Determine the (x, y) coordinate at the center of the cell enclosing the given text.  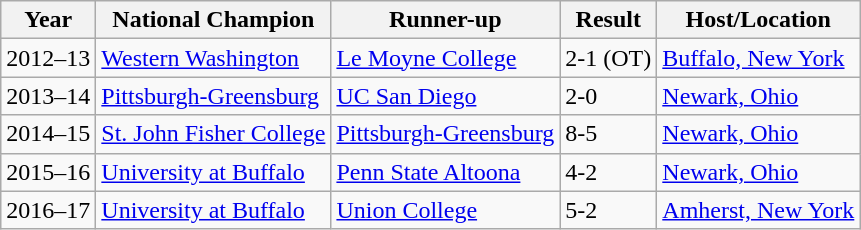
UC San Diego (446, 96)
2015–16 (48, 172)
St. John Fisher College (214, 134)
2-1 (OT) (608, 58)
Western Washington (214, 58)
Union College (446, 210)
Buffalo, New York (758, 58)
2013–14 (48, 96)
Result (608, 20)
2014–15 (48, 134)
Year (48, 20)
2-0 (608, 96)
Runner-up (446, 20)
National Champion (214, 20)
Penn State Altoona (446, 172)
5-2 (608, 210)
8-5 (608, 134)
Amherst, New York (758, 210)
4-2 (608, 172)
2016–17 (48, 210)
Le Moyne College (446, 58)
2012–13 (48, 58)
Host/Location (758, 20)
